Scan for the cell matching the given text and deliver its (X, Y) coordinate at center. 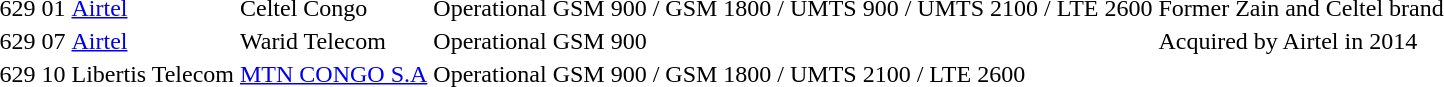
Warid Telecom (333, 41)
GSM 900 (852, 41)
07 (54, 41)
Airtel (152, 41)
Operational (490, 41)
